Return [x, y] of the center of cell containing provided text 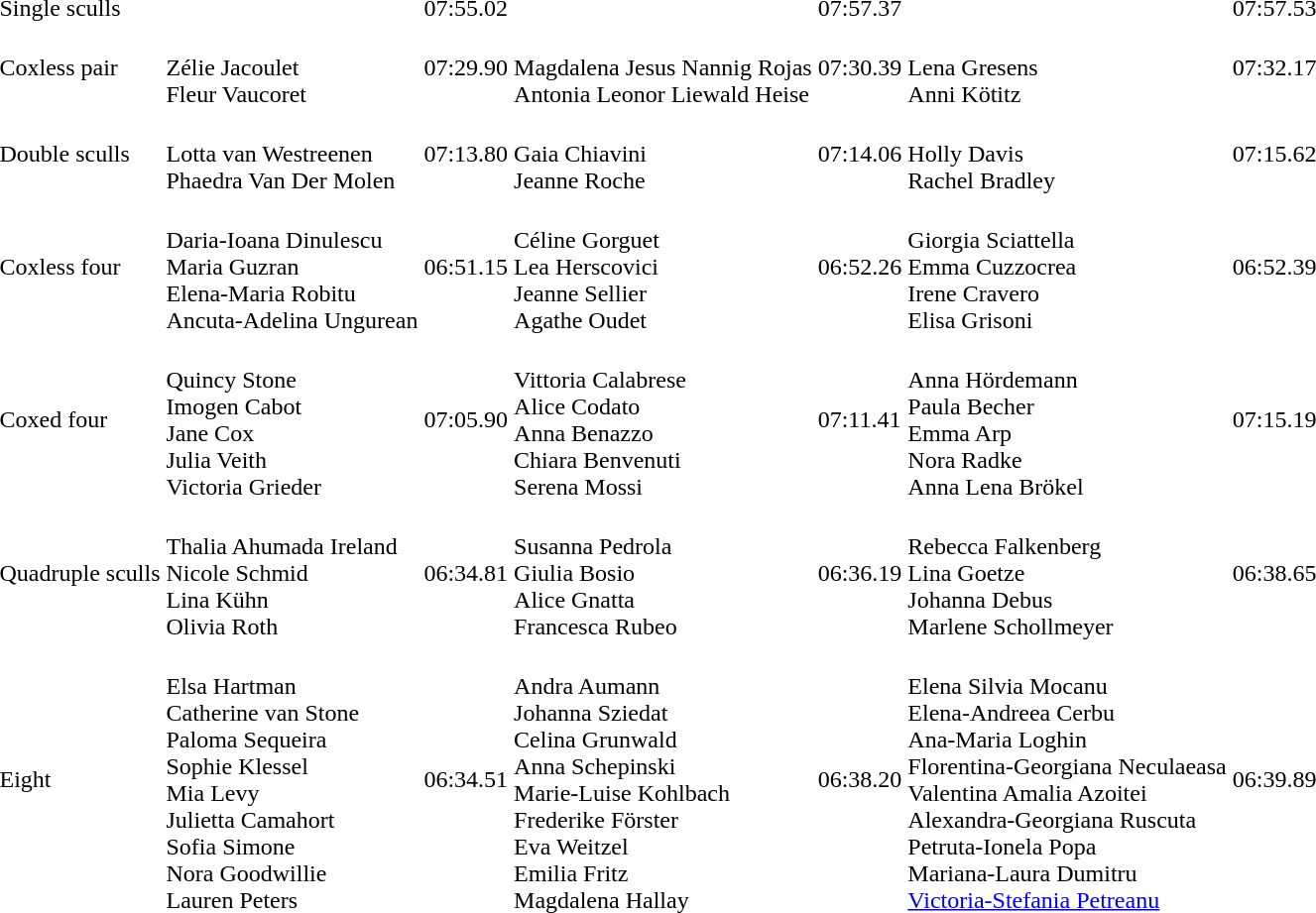
07:13.80 [466, 154]
Giorgia SciattellaEmma CuzzocreaIrene CraveroElisa Grisoni [1067, 267]
07:29.90 [466, 67]
Thalia Ahumada IrelandNicole SchmidLina KühnOlivia Roth [292, 573]
06:51.15 [466, 267]
Céline GorguetLea HerscoviciJeanne SellierAgathe Oudet [663, 267]
Rebecca FalkenbergLina GoetzeJohanna DebusMarlene Schollmeyer [1067, 573]
Vittoria CalabreseAlice CodatoAnna BenazzoChiara BenvenutiSerena Mossi [663, 420]
Zélie JacouletFleur Vaucoret [292, 67]
Lena GresensAnni Kötitz [1067, 67]
Quincy StoneImogen CabotJane CoxJulia VeithVictoria Grieder [292, 420]
Gaia ChiaviniJeanne Roche [663, 154]
06:34.81 [466, 573]
Susanna PedrolaGiulia BosioAlice GnattaFrancesca Rubeo [663, 573]
07:05.90 [466, 420]
Anna HördemannPaula BecherEmma ArpNora RadkeAnna Lena Brökel [1067, 420]
06:52.26 [860, 267]
Lotta van WestreenenPhaedra Van Der Molen [292, 154]
Holly DavisRachel Bradley [1067, 154]
07:14.06 [860, 154]
07:30.39 [860, 67]
Magdalena Jesus Nannig RojasAntonia Leonor Liewald Heise [663, 67]
06:36.19 [860, 573]
07:11.41 [860, 420]
Daria-Ioana DinulescuMaria GuzranElena-Maria RobituAncuta-Adelina Ungurean [292, 267]
